Scan for the cell matching the given text and deliver its (x, y) coordinate at center. 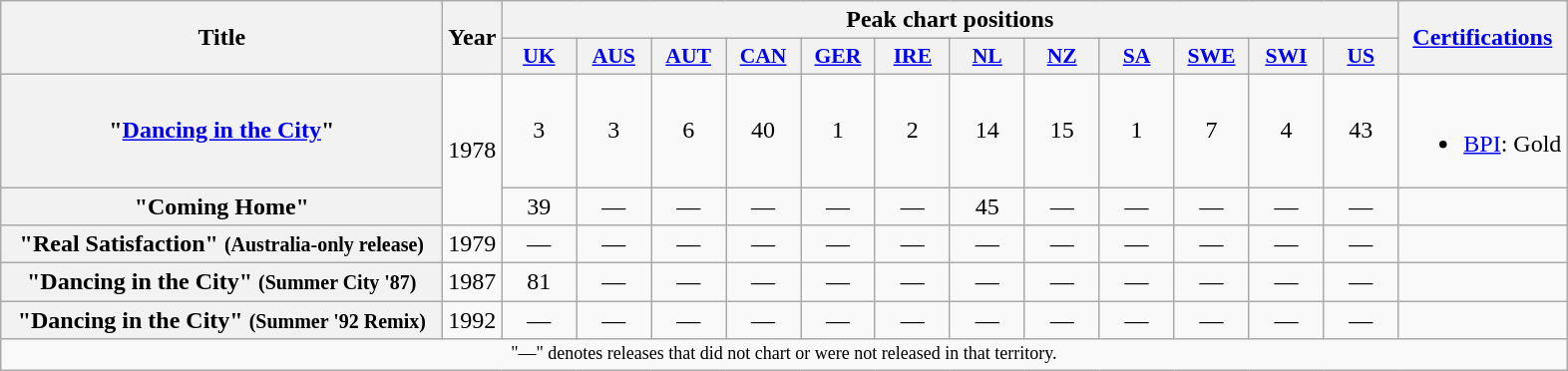
1987 (473, 282)
81 (539, 282)
43 (1361, 130)
US (1361, 57)
1979 (473, 244)
NL (987, 57)
SWE (1211, 57)
Peak chart positions (950, 20)
4 (1287, 130)
"Dancing in the City" (Summer '92 Remix) (221, 320)
SWI (1287, 57)
Certifications (1482, 38)
BPI: Gold (1482, 130)
14 (987, 130)
"Dancing in the City" (221, 130)
AUT (688, 57)
15 (1061, 130)
1978 (473, 150)
CAN (764, 57)
"Real Satisfaction" (Australia-only release) (221, 244)
Title (221, 38)
GER (838, 57)
SA (1137, 57)
7 (1211, 130)
40 (764, 130)
"—" denotes releases that did not chart or were not released in that territory. (784, 355)
Year (473, 38)
AUS (614, 57)
"Coming Home" (221, 206)
6 (688, 130)
2 (912, 130)
"Dancing in the City" (Summer City '87) (221, 282)
45 (987, 206)
1992 (473, 320)
IRE (912, 57)
NZ (1061, 57)
39 (539, 206)
UK (539, 57)
